Determine the (X, Y) coordinate at the center of the cell enclosing the given text.  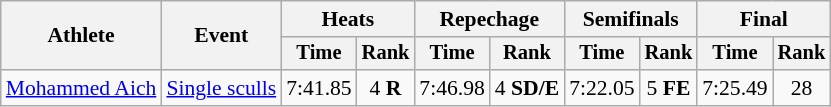
Final (764, 19)
Semifinals (630, 19)
Event (221, 36)
7:46.98 (452, 88)
7:22.05 (602, 88)
Athlete (82, 36)
28 (802, 88)
Heats (348, 19)
4 R (386, 88)
4 SD/E (527, 88)
Repechage (489, 19)
5 FE (669, 88)
7:41.85 (318, 88)
Mohammed Aich (82, 88)
Single sculls (221, 88)
7:25.49 (734, 88)
